Pinpoint the cell where the given text exists, returning its [X, Y] midpoint coordinate. 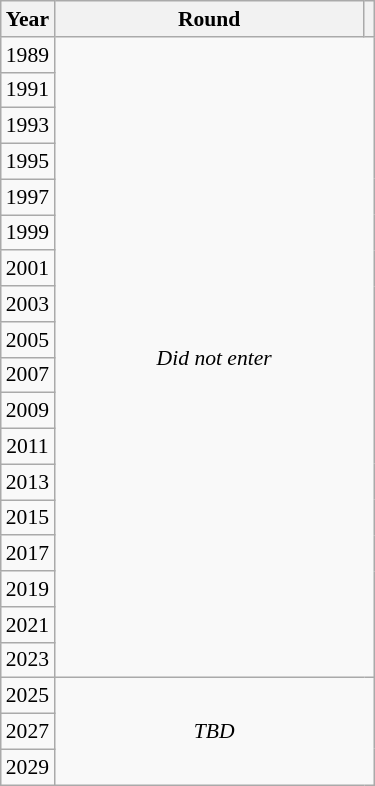
2023 [28, 660]
TBD [214, 732]
2015 [28, 518]
2011 [28, 447]
2021 [28, 625]
2005 [28, 340]
1995 [28, 162]
2025 [28, 696]
1999 [28, 233]
2013 [28, 482]
2029 [28, 767]
2009 [28, 411]
2001 [28, 269]
1991 [28, 90]
Round [209, 19]
Year [28, 19]
Did not enter [214, 358]
1997 [28, 197]
1989 [28, 55]
2017 [28, 554]
2007 [28, 375]
2003 [28, 304]
2019 [28, 589]
1993 [28, 126]
2027 [28, 732]
